Scan for the cell matching the given text and deliver its (x, y) coordinate at center. 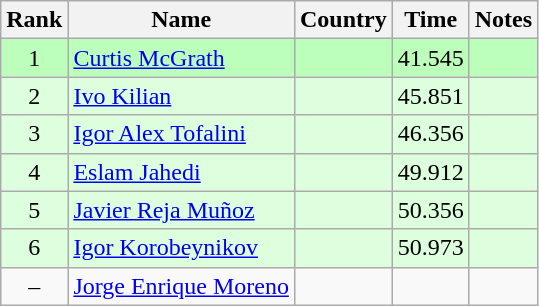
Igor Alex Tofalini (182, 134)
45.851 (430, 96)
50.973 (430, 248)
Jorge Enrique Moreno (182, 286)
50.356 (430, 210)
Curtis McGrath (182, 58)
Name (182, 20)
Rank (34, 20)
1 (34, 58)
– (34, 286)
Ivo Kilian (182, 96)
Time (430, 20)
Javier Reja Muñoz (182, 210)
3 (34, 134)
49.912 (430, 172)
2 (34, 96)
Eslam Jahedi (182, 172)
4 (34, 172)
Country (343, 20)
5 (34, 210)
6 (34, 248)
Igor Korobeynikov (182, 248)
41.545 (430, 58)
46.356 (430, 134)
Notes (503, 20)
